Locate the cell with the specified text and output its (x, y) center coordinate. 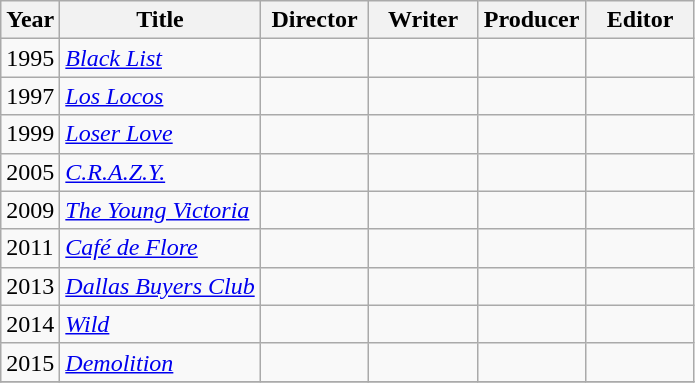
2013 (30, 286)
Dallas Buyers Club (160, 286)
Los Locos (160, 96)
Writer (424, 20)
The Young Victoria (160, 210)
2011 (30, 248)
Director (314, 20)
2015 (30, 362)
C.R.A.Z.Y. (160, 172)
Editor (640, 20)
Loser Love (160, 134)
1995 (30, 58)
2009 (30, 210)
2005 (30, 172)
Demolition (160, 362)
Producer (532, 20)
1999 (30, 134)
Wild (160, 324)
2014 (30, 324)
1997 (30, 96)
Year (30, 20)
Café de Flore (160, 248)
Title (160, 20)
Black List (160, 58)
